Capture the cell that displays the provided text and extract its (X, Y) central coordinate. 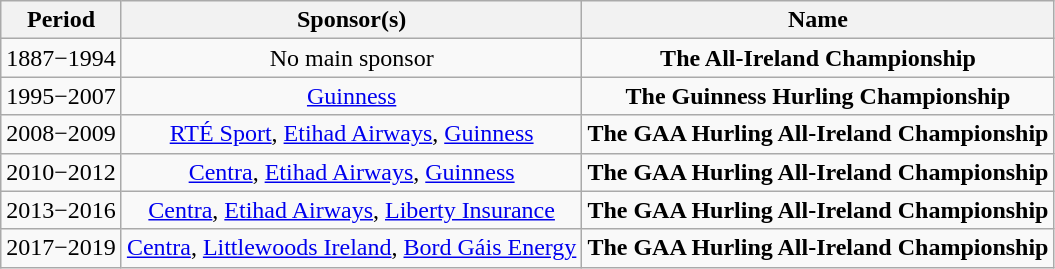
No main sponsor (352, 58)
2010−2012 (62, 172)
2013−2016 (62, 210)
Centra, Etihad Airways, Guinness (352, 172)
Centra, Littlewoods Ireland, Bord Gáis Energy (352, 248)
RTÉ Sport, Etihad Airways, Guinness (352, 134)
2017−2019 (62, 248)
1887−1994 (62, 58)
Guinness (352, 96)
Centra, Etihad Airways, Liberty Insurance (352, 210)
1995−2007 (62, 96)
2008−2009 (62, 134)
The All-Ireland Championship (818, 58)
The Guinness Hurling Championship (818, 96)
Name (818, 20)
Period (62, 20)
Sponsor(s) (352, 20)
